Search for the cell housing the specified text and yield its [X, Y] center coordinate. 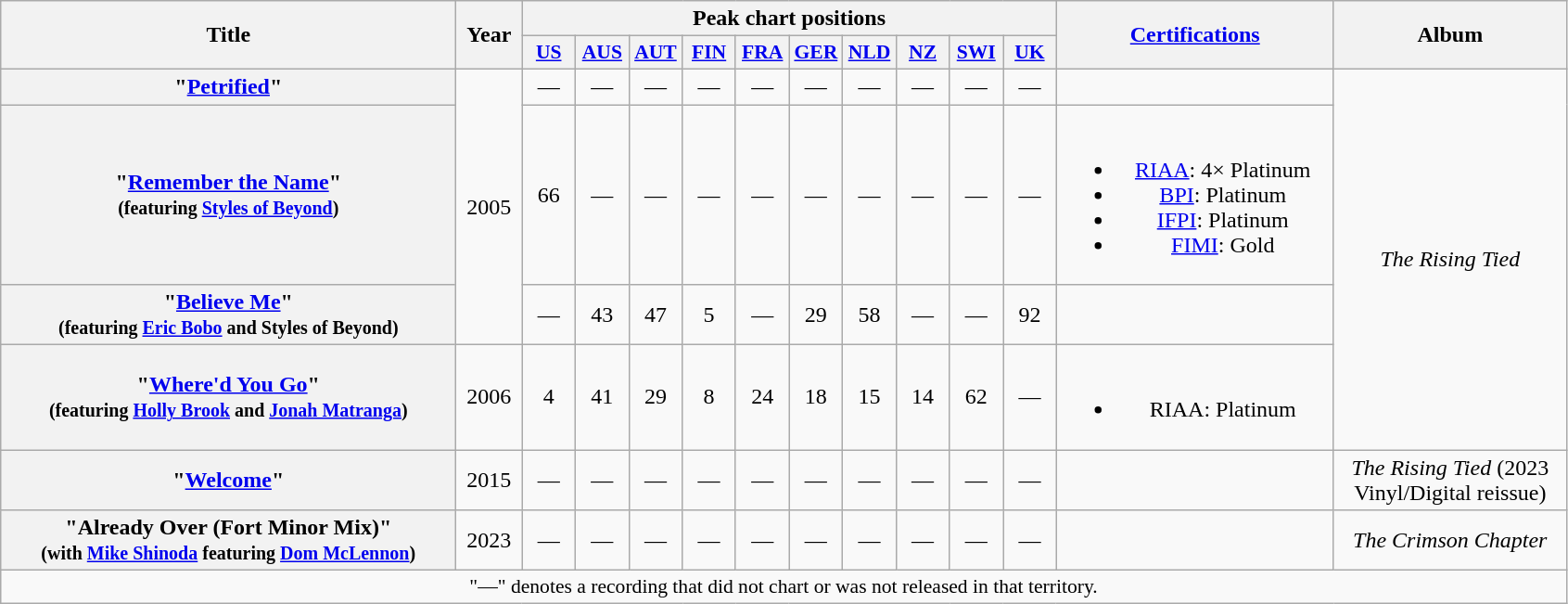
RIAA: Platinum [1194, 397]
RIAA: 4× PlatinumBPI: PlatinumIFPI: PlatinumFIMI: Gold [1194, 194]
Title [228, 35]
15 [870, 397]
Certifications [1194, 35]
5 [709, 315]
Album [1450, 35]
8 [709, 397]
14 [923, 397]
92 [1030, 315]
"Welcome" [228, 481]
43 [603, 315]
"Petrified" [228, 86]
SWI [976, 53]
NLD [870, 53]
The Crimson Chapter [1450, 540]
62 [976, 397]
GER [816, 53]
US [549, 53]
2006 [490, 397]
NZ [923, 53]
18 [816, 397]
"Believe Me"(featuring Eric Bobo and Styles of Beyond) [228, 315]
"Remember the Name"(featuring Styles of Beyond) [228, 194]
"—" denotes a recording that did not chart or was not released in that territory. [784, 587]
4 [549, 397]
AUT [656, 53]
2005 [490, 206]
2015 [490, 481]
2023 [490, 540]
24 [762, 397]
66 [549, 194]
41 [603, 397]
"Already Over (Fort Minor Mix)" (with Mike Shinoda featuring Dom McLennon) [228, 540]
"Where'd You Go"(featuring Holly Brook and Jonah Matranga) [228, 397]
47 [656, 315]
58 [870, 315]
Year [490, 35]
The Rising Tied (2023 Vinyl/Digital reissue) [1450, 481]
UK [1030, 53]
FIN [709, 53]
AUS [603, 53]
FRA [762, 53]
The Rising Tied [1450, 259]
Peak chart positions [789, 19]
